From the cell containing the given text, extract its center point as [X, Y] coordinate. 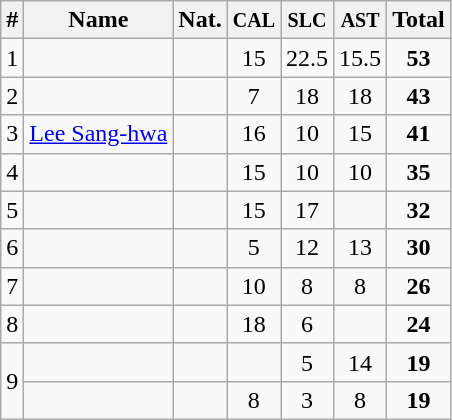
SLC [306, 20]
14 [360, 362]
26 [419, 286]
32 [419, 210]
12 [306, 248]
17 [306, 210]
Name [98, 20]
41 [419, 134]
2 [12, 96]
CAL [254, 20]
9 [12, 381]
13 [360, 248]
30 [419, 248]
1 [12, 58]
Nat. [200, 20]
4 [12, 172]
35 [419, 172]
16 [254, 134]
15.5 [360, 58]
53 [419, 58]
24 [419, 324]
AST [360, 20]
Total [419, 20]
43 [419, 96]
22.5 [306, 58]
Lee Sang-hwa [98, 134]
# [12, 20]
